Capture the cell that displays the provided text and extract its (x, y) central coordinate. 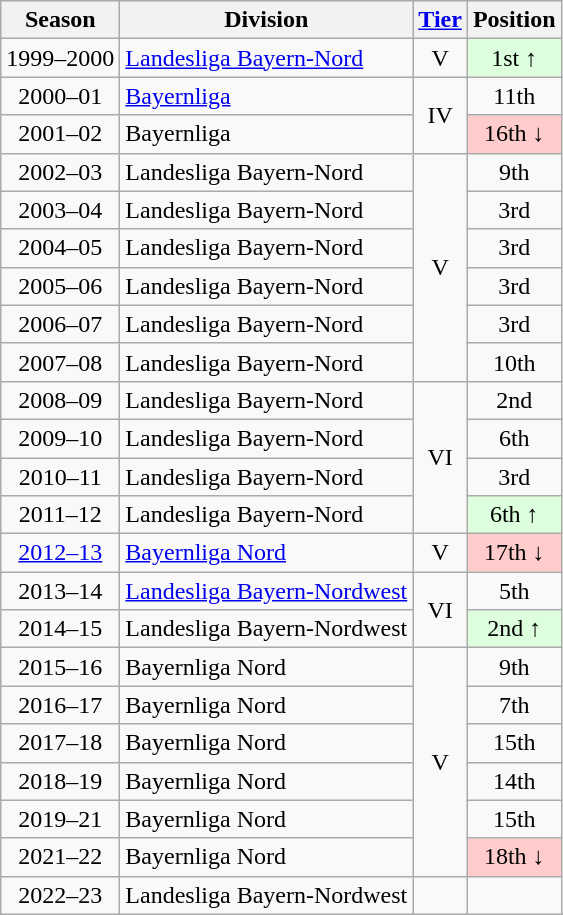
2019–21 (60, 819)
2000–01 (60, 96)
2001–02 (60, 134)
1999–2000 (60, 58)
2007–08 (60, 362)
2011–12 (60, 515)
6th (514, 438)
1st ↑ (514, 58)
2010–11 (60, 477)
2013–14 (60, 591)
6th ↑ (514, 515)
2017–18 (60, 743)
2nd ↑ (514, 629)
2nd (514, 400)
Position (514, 20)
2004–05 (60, 248)
10th (514, 362)
2009–10 (60, 438)
11th (514, 96)
2022–23 (60, 895)
2003–04 (60, 210)
2006–07 (60, 324)
2014–15 (60, 629)
2016–17 (60, 705)
2015–16 (60, 667)
16th ↓ (514, 134)
5th (514, 591)
18th ↓ (514, 857)
2021–22 (60, 857)
Division (266, 20)
14th (514, 781)
2008–09 (60, 400)
IV (440, 115)
2005–06 (60, 286)
2018–19 (60, 781)
Tier (440, 20)
17th ↓ (514, 553)
7th (514, 705)
Season (60, 20)
2002–03 (60, 172)
2012–13 (60, 553)
